Detect which cell encompasses the target text, then output its [X, Y] center coordinate. 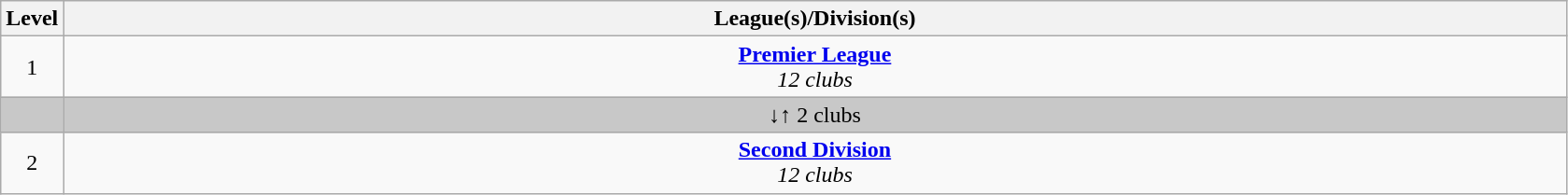
Premier League12 clubs [814, 67]
Second Division12 clubs [814, 162]
1 [32, 67]
↓↑ 2 clubs [814, 115]
League(s)/Division(s) [814, 19]
2 [32, 162]
Level [32, 19]
